Find where the given text appears and provide that cell's center as (X, Y) coordinate. 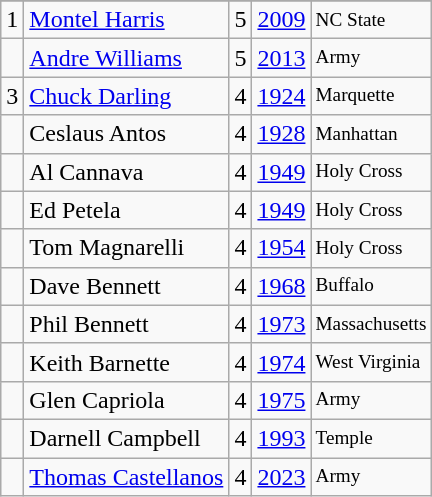
1973 (282, 324)
NC State (371, 20)
Marquette (371, 96)
Montel Harris (126, 20)
Manhattan (371, 134)
Temple (371, 438)
Thomas Castellanos (126, 477)
1993 (282, 438)
Al Cannava (126, 172)
Buffalo (371, 286)
2023 (282, 477)
1974 (282, 362)
2013 (282, 58)
Ceslaus Antos (126, 134)
Andre Williams (126, 58)
1928 (282, 134)
Keith Barnette (126, 362)
Tom Magnarelli (126, 248)
1975 (282, 400)
1968 (282, 286)
Glen Capriola (126, 400)
Phil Bennett (126, 324)
1924 (282, 96)
West Virginia (371, 362)
Dave Bennett (126, 286)
1954 (282, 248)
2009 (282, 20)
3 (12, 96)
Massachusetts (371, 324)
Chuck Darling (126, 96)
1 (12, 20)
Ed Petela (126, 210)
Darnell Campbell (126, 438)
